Return (x, y) of the center of cell containing provided text 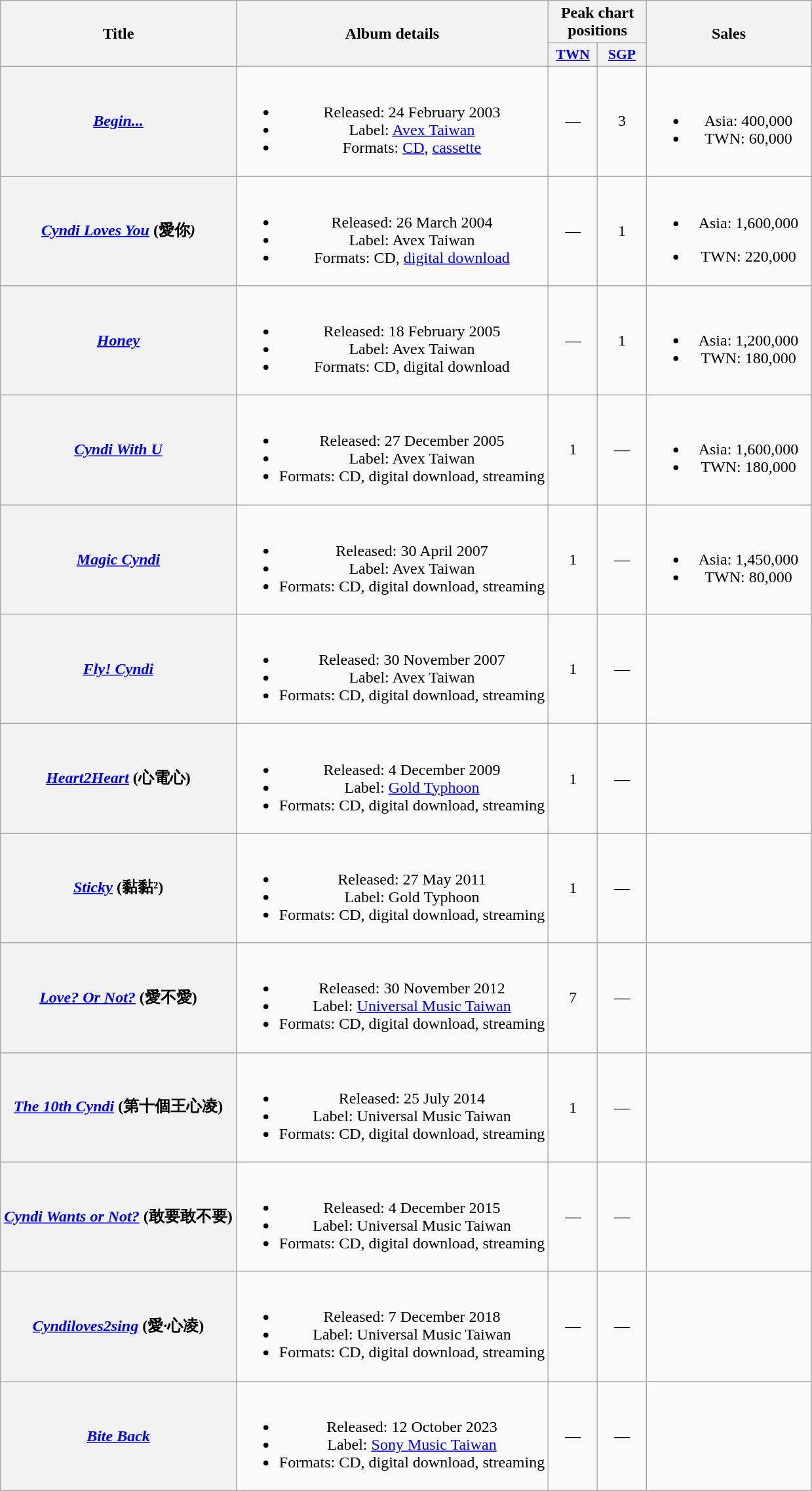
Sales (729, 34)
Sticky (黏黏²) (119, 888)
Released: 12 October 2023Label: Sony Music TaiwanFormats: CD, digital download, streaming (392, 1436)
Honey (119, 341)
3 (623, 121)
Asia: 1,450,000TWN: 80,000 (729, 560)
Fly! Cyndi (119, 669)
Cyndi Wants or Not? (敢要敢不要) (119, 1217)
Released: 27 May 2011Label: Gold TyphoonFormats: CD, digital download, streaming (392, 888)
Asia: 1,600,000TWN: 220,000 (729, 231)
Asia: 1,600,000TWN: 180,000 (729, 450)
Released: 4 December 2009Label: Gold TyphoonFormats: CD, digital download, streaming (392, 779)
Released: 30 April 2007Label: Avex TaiwanFormats: CD, digital download, streaming (392, 560)
Begin... (119, 121)
Released: 4 December 2015Label: Universal Music TaiwanFormats: CD, digital download, streaming (392, 1217)
Released: 24 February 2003Label: Avex TaiwanFormats: CD, cassette (392, 121)
Asia: 400,000TWN: 60,000 (729, 121)
Magic Cyndi (119, 560)
Heart2Heart (心電心) (119, 779)
Cyndi With U (119, 450)
SGP (623, 55)
Cyndiloves2sing (愛·心凌) (119, 1326)
7 (573, 998)
Peak chart positions (598, 22)
Released: 30 November 2012Label: Universal Music TaiwanFormats: CD, digital download, streaming (392, 998)
Released: 30 November 2007Label: Avex TaiwanFormats: CD, digital download, streaming (392, 669)
Love? Or Not? (愛不愛) (119, 998)
The 10th Cyndi (第十個王心凌) (119, 1107)
Cyndi Loves You (愛你) (119, 231)
Released: 25 July 2014Label: Universal Music TaiwanFormats: CD, digital download, streaming (392, 1107)
Released: 7 December 2018Label: Universal Music TaiwanFormats: CD, digital download, streaming (392, 1326)
Title (119, 34)
TWN (573, 55)
Released: 27 December 2005Label: Avex TaiwanFormats: CD, digital download, streaming (392, 450)
Asia: 1,200,000TWN: 180,000 (729, 341)
Released: 26 March 2004Label: Avex TaiwanFormats: CD, digital download (392, 231)
Bite Back (119, 1436)
Album details (392, 34)
Released: 18 February 2005Label: Avex TaiwanFormats: CD, digital download (392, 341)
